Return the (x, y) coordinate for the center point of the cell that contains the specified text.  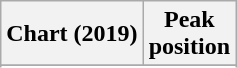
Chart (2019) (72, 34)
Peakposition (189, 34)
